Return (X, Y) of the center of cell containing provided text 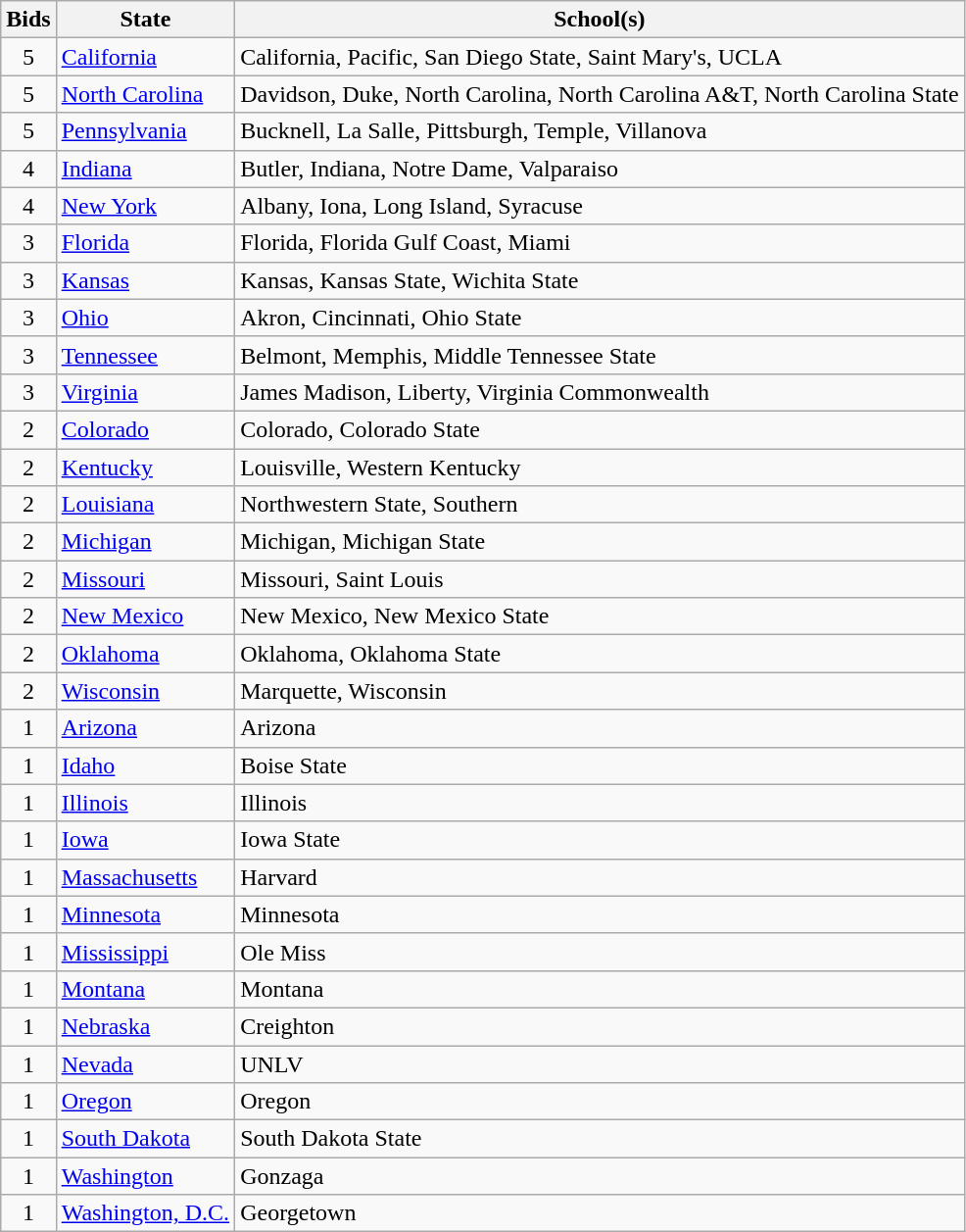
Iowa State (600, 840)
Northwestern State, Southern (600, 505)
Oklahoma, Oklahoma State (600, 654)
Bucknell, La Salle, Pittsburgh, Temple, Villanova (600, 131)
Mississippi (145, 952)
Florida, Florida Gulf Coast, Miami (600, 243)
Indiana (145, 169)
Louisville, Western Kentucky (600, 468)
New York (145, 206)
Ole Miss (600, 952)
Gonzaga (600, 1176)
Marquette, Wisconsin (600, 691)
Idaho (145, 765)
State (145, 20)
North Carolina (145, 94)
Pennsylvania (145, 131)
Oklahoma (145, 654)
New Mexico, New Mexico State (600, 616)
Butler, Indiana, Notre Dame, Valparaiso (600, 169)
Nevada (145, 1063)
California, Pacific, San Diego State, Saint Mary's, UCLA (600, 57)
California (145, 57)
Tennessee (145, 355)
Creighton (600, 1026)
Boise State (600, 765)
Belmont, Memphis, Middle Tennessee State (600, 355)
Kansas (145, 280)
Missouri, Saint Louis (600, 579)
Nebraska (145, 1026)
Washington, D.C. (145, 1213)
Wisconsin (145, 691)
Akron, Cincinnati, Ohio State (600, 318)
South Dakota State (600, 1139)
Colorado, Colorado State (600, 429)
UNLV (600, 1063)
Georgetown (600, 1213)
Kentucky (145, 468)
Bids (28, 20)
Missouri (145, 579)
South Dakota (145, 1139)
Florida (145, 243)
Kansas, Kansas State, Wichita State (600, 280)
Louisiana (145, 505)
Colorado (145, 429)
School(s) (600, 20)
Washington (145, 1176)
Michigan (145, 542)
New Mexico (145, 616)
James Madison, Liberty, Virginia Commonwealth (600, 392)
Davidson, Duke, North Carolina, North Carolina A&T, North Carolina State (600, 94)
Ohio (145, 318)
Iowa (145, 840)
Massachusetts (145, 877)
Virginia (145, 392)
Albany, Iona, Long Island, Syracuse (600, 206)
Harvard (600, 877)
Michigan, Michigan State (600, 542)
